Return [X, Y] of the center of cell containing provided text 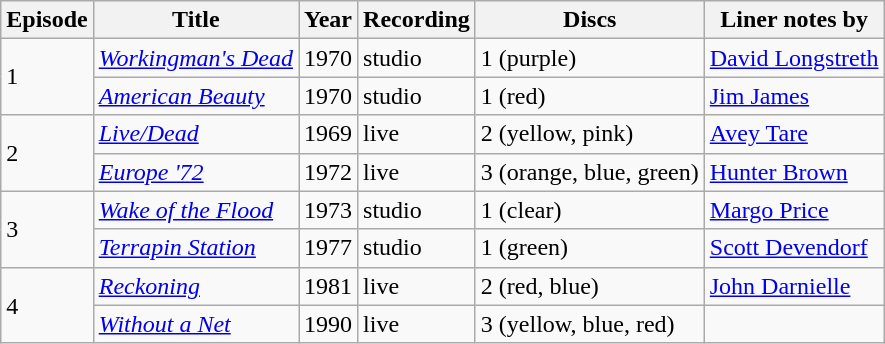
3 (orange, blue, green) [590, 172]
1973 [328, 210]
1981 [328, 286]
1969 [328, 134]
Year [328, 20]
Avey Tare [794, 134]
3 [47, 229]
4 [47, 305]
Liner notes by [794, 20]
Live/Dead [196, 134]
Recording [417, 20]
1 (purple) [590, 58]
Margo Price [794, 210]
Episode [47, 20]
1990 [328, 324]
Europe '72 [196, 172]
3 (yellow, blue, red) [590, 324]
David Longstreth [794, 58]
John Darnielle [794, 286]
1 [47, 77]
Wake of the Flood [196, 210]
American Beauty [196, 96]
Reckoning [196, 286]
Workingman's Dead [196, 58]
Title [196, 20]
2 (red, blue) [590, 286]
1977 [328, 248]
Jim James [794, 96]
Discs [590, 20]
1 (green) [590, 248]
Without a Net [196, 324]
2 [47, 153]
1972 [328, 172]
1 (red) [590, 96]
Scott Devendorf [794, 248]
1 (clear) [590, 210]
Terrapin Station [196, 248]
Hunter Brown [794, 172]
2 (yellow, pink) [590, 134]
